Identify which cell holds the provided text, then report its (x, y) central coordinate. 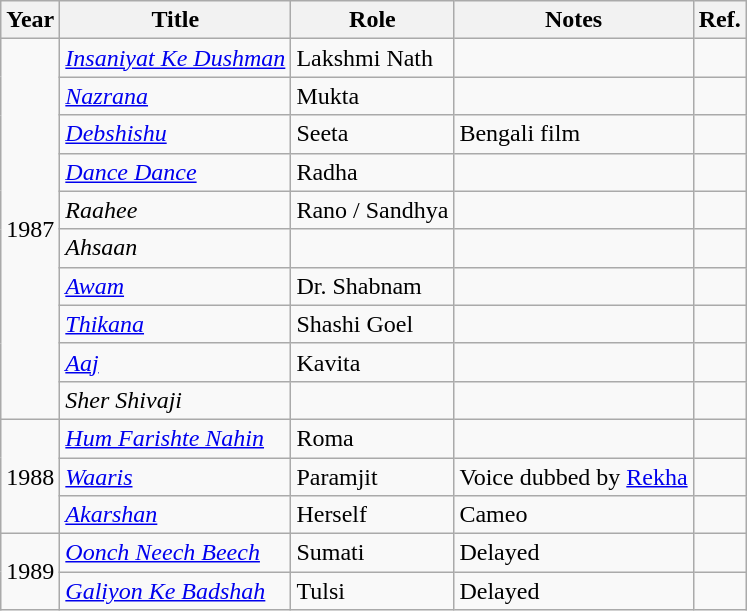
1989 (30, 572)
Tulsi (372, 591)
Dance Dance (176, 172)
Herself (372, 515)
Sher Shivaji (176, 400)
Akarshan (176, 515)
Title (176, 20)
Rano / Sandhya (372, 210)
Sumati (372, 553)
1988 (30, 476)
Dr. Shabnam (372, 286)
Lakshmi Nath (372, 58)
Radha (372, 172)
Kavita (372, 362)
Notes (574, 20)
Oonch Neech Beech (176, 553)
Shashi Goel (372, 324)
Seeta (372, 134)
Roma (372, 438)
Galiyon Ke Badshah (176, 591)
Insaniyat Ke Dushman (176, 58)
Thikana (176, 324)
Paramjit (372, 477)
Ahsaan (176, 248)
Mukta (372, 96)
Aaj (176, 362)
Awam (176, 286)
Hum Farishte Nahin (176, 438)
Role (372, 20)
Voice dubbed by Rekha (574, 477)
Bengali film (574, 134)
Year (30, 20)
1987 (30, 230)
Ref. (720, 20)
Nazrana (176, 96)
Debshishu (176, 134)
Raahee (176, 210)
Cameo (574, 515)
Waaris (176, 477)
